Provide the (x, y) coordinate of the cell's center where the given text is located.  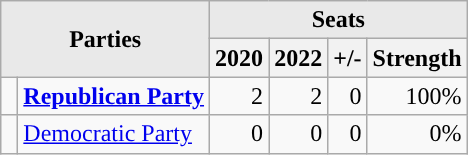
Seats (338, 20)
Strength (417, 58)
2022 (298, 58)
Republican Party (114, 96)
+/- (348, 58)
2020 (240, 58)
Democratic Party (114, 134)
100% (417, 96)
0% (417, 134)
Parties (106, 39)
